Return the (x, y) coordinate for the center point of the cell that contains the specified text.  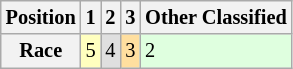
1 (91, 17)
Race (41, 51)
4 (110, 51)
Position (41, 17)
5 (91, 51)
Other Classified (216, 17)
